Extract the [X, Y] coordinate from the center of the cell holding the provided text.  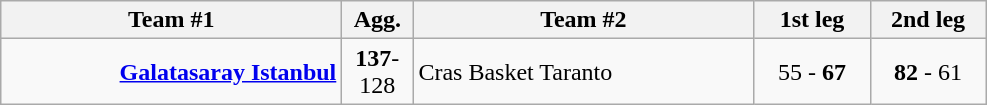
82 - 61 [928, 72]
55 - 67 [812, 72]
2nd leg [928, 20]
137-128 [378, 72]
1st leg [812, 20]
Agg. [378, 20]
Team #2 [584, 20]
Cras Basket Taranto [584, 72]
Team #1 [172, 20]
Galatasaray Istanbul [172, 72]
